From the cell containing the given text, extract its center point as (x, y) coordinate. 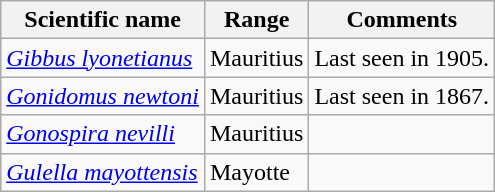
Last seen in 1905. (402, 58)
Range (256, 20)
Mayotte (256, 172)
Last seen in 1867. (402, 96)
Gonospira nevilli (103, 134)
Gibbus lyonetianus (103, 58)
Gonidomus newtoni (103, 96)
Gulella mayottensis (103, 172)
Comments (402, 20)
Scientific name (103, 20)
